Detect which cell encompasses the target text, then output its (X, Y) center coordinate. 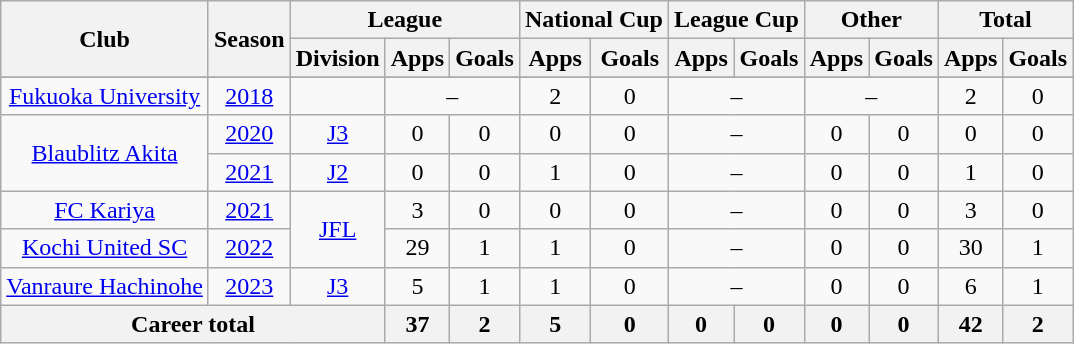
Blaublitz Akita (105, 153)
Division (338, 58)
Fukuoka University (105, 96)
League (404, 20)
42 (970, 324)
6 (970, 286)
37 (417, 324)
National Cup (594, 20)
Vanraure Hachinohe (105, 286)
Career total (193, 324)
2018 (249, 96)
Total (1005, 20)
Season (249, 39)
Club (105, 39)
J2 (338, 172)
2020 (249, 134)
2022 (249, 248)
2023 (249, 286)
Other (871, 20)
JFL (338, 229)
30 (970, 248)
League Cup (737, 20)
29 (417, 248)
Kochi United SC (105, 248)
FC Kariya (105, 210)
